Extract the (X, Y) coordinate from the center of the cell holding the provided text.  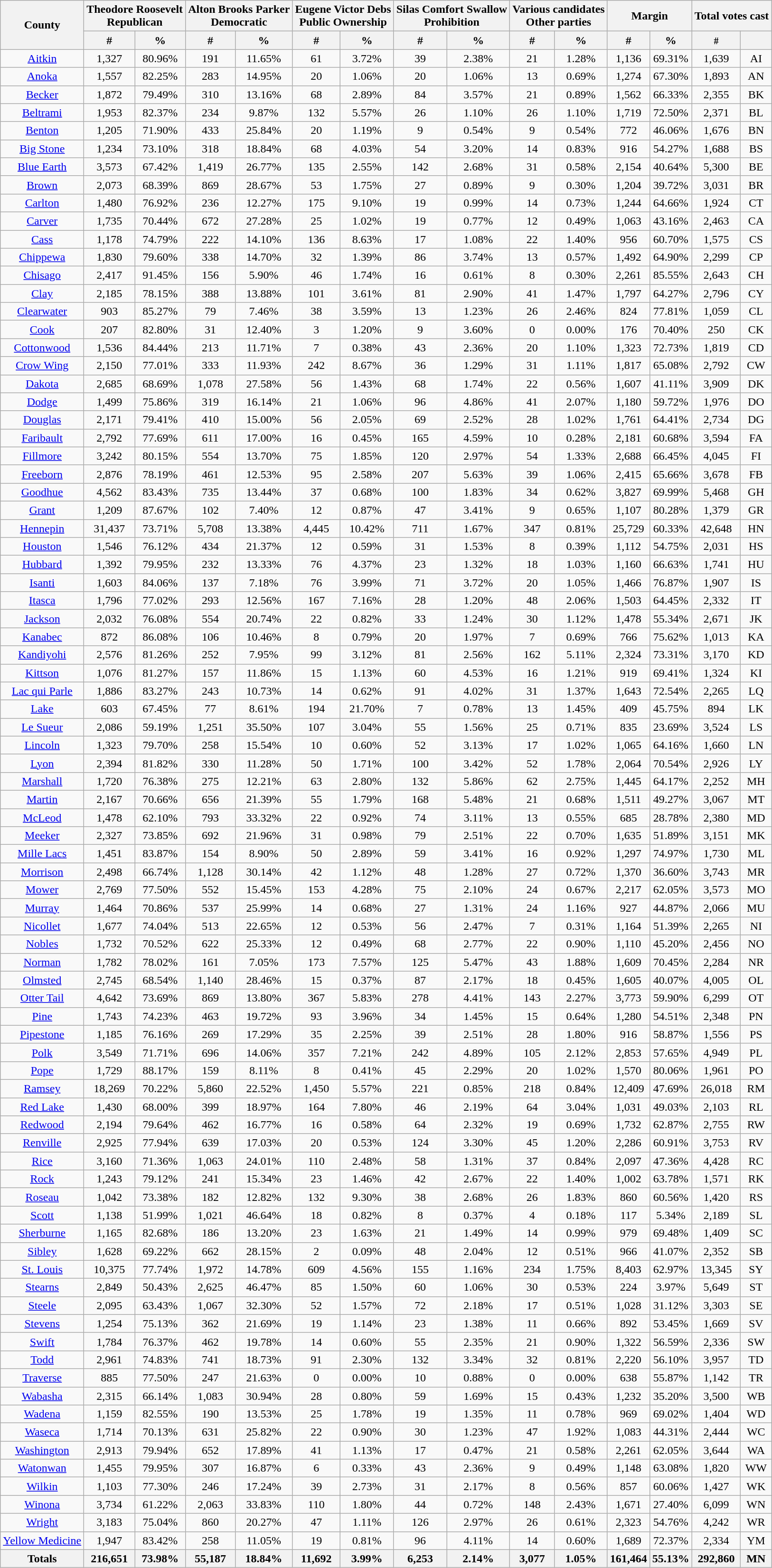
15.54% (264, 745)
1,148 (629, 1468)
656 (210, 799)
5.83% (367, 998)
1.21% (581, 673)
Lincoln (42, 745)
25.99% (264, 908)
70.86% (160, 908)
3,524 (716, 727)
0.80% (367, 1396)
1,450 (316, 1088)
63.43% (160, 1305)
1,002 (629, 1179)
74.97% (670, 854)
Sherburne (42, 1233)
927 (629, 908)
2.75% (581, 781)
5.90% (264, 275)
2,299 (716, 257)
3,957 (716, 1360)
MU (756, 908)
1,076 (109, 673)
68.54% (160, 980)
74 (420, 817)
Cook (42, 330)
1,159 (109, 1414)
BS (756, 149)
40.07% (670, 980)
3,170 (716, 655)
77.01% (160, 366)
2,154 (629, 167)
10,375 (109, 1269)
49.03% (670, 1107)
1,466 (629, 583)
21.63% (264, 1378)
3.20% (479, 149)
1,688 (716, 149)
21.37% (264, 547)
1.08% (479, 239)
FA (756, 438)
70.44% (160, 221)
SL (756, 1215)
Freeborn (42, 474)
77.94% (160, 1143)
21.96% (264, 836)
Becker (42, 94)
3.11% (479, 817)
18.73% (264, 1360)
Winona (42, 1504)
67.42% (160, 167)
2,063 (210, 1504)
1,419 (210, 167)
83.27% (160, 691)
9.30% (367, 1197)
60.33% (670, 529)
66.63% (670, 565)
44.87% (670, 908)
1.69% (479, 1396)
0.55% (581, 817)
2,315 (109, 1396)
167 (316, 601)
MD (756, 817)
18,269 (109, 1088)
Stevens (42, 1323)
1,243 (109, 1179)
81.82% (160, 763)
73.85% (160, 836)
84.44% (160, 348)
CT (756, 203)
44.31% (670, 1432)
0.43% (581, 1396)
14.95% (264, 76)
4,242 (716, 1522)
2,769 (109, 890)
12.21% (264, 781)
14.70% (264, 257)
Faribault (42, 438)
87 (420, 980)
21.39% (264, 799)
1.38% (479, 1323)
HN (756, 529)
MT (756, 799)
Yellow Medicine (42, 1540)
711 (420, 529)
5.11% (581, 655)
1,455 (109, 1468)
106 (210, 637)
1,689 (629, 1540)
2,185 (109, 293)
3,303 (716, 1305)
0.31% (581, 926)
RL (756, 1107)
1,546 (109, 547)
164 (316, 1107)
Marshall (42, 781)
76.12% (160, 547)
11.65% (264, 58)
136 (316, 239)
2,876 (109, 474)
1,138 (109, 1215)
0.88% (479, 1378)
0.71% (581, 727)
0.33% (367, 1468)
2,498 (109, 872)
1,251 (210, 727)
3.42% (479, 763)
1.49% (479, 1233)
252 (210, 655)
51.89% (670, 836)
318 (210, 149)
741 (210, 1360)
2,926 (716, 763)
135 (316, 167)
2,284 (716, 962)
77.69% (160, 438)
76.16% (160, 1034)
1,605 (629, 980)
Renville (42, 1143)
13.33% (264, 565)
CW (756, 366)
1,165 (109, 1233)
62 (532, 781)
69 (420, 420)
IS (756, 583)
76.87% (670, 583)
Benton (42, 131)
213 (210, 348)
68.69% (160, 384)
Kanabec (42, 637)
307 (210, 1468)
Mower (42, 890)
1,570 (629, 1070)
2,181 (629, 438)
824 (629, 312)
RC (756, 1161)
95 (316, 474)
1.85% (367, 456)
74.23% (160, 1016)
1.39% (367, 257)
1,961 (716, 1070)
54.27% (670, 149)
1,830 (109, 257)
766 (629, 637)
772 (629, 131)
56.10% (670, 1360)
13.70% (264, 456)
159 (210, 1070)
Pope (42, 1070)
72.50% (670, 113)
367 (316, 998)
19.72% (264, 1016)
65.66% (670, 474)
903 (109, 312)
1,603 (109, 583)
20.27% (264, 1522)
2,734 (716, 420)
1,492 (629, 257)
15.45% (264, 890)
1,445 (629, 781)
319 (210, 402)
13.80% (264, 998)
50.43% (160, 1287)
55.34% (670, 619)
1,254 (109, 1323)
1,976 (716, 402)
2,189 (716, 1215)
2,336 (716, 1341)
CA (756, 221)
69.02% (670, 1414)
157 (210, 673)
IT (756, 601)
Aitkin (42, 58)
3,500 (716, 1396)
Nicollet (42, 926)
82.80% (160, 330)
WD (756, 1414)
537 (210, 908)
69.48% (670, 1233)
2,925 (109, 1143)
64.90% (670, 257)
78.15% (160, 293)
7.46% (264, 312)
72.37% (670, 1540)
1,136 (629, 58)
Total votes cast (732, 16)
2.73% (367, 1486)
OL (756, 980)
1,142 (716, 1378)
5.48% (479, 799)
Swift (42, 1341)
Clearwater (42, 312)
13.53% (264, 1414)
Hubbard (42, 565)
1,427 (716, 1486)
124 (420, 1143)
1,782 (109, 962)
2,355 (716, 94)
2,167 (109, 799)
Big Stone (42, 149)
Jackson (42, 619)
36.60% (670, 872)
67.30% (670, 76)
6,299 (716, 998)
CY (756, 293)
Isanti (42, 583)
2.25% (367, 1034)
2,849 (109, 1287)
14.10% (264, 239)
GR (756, 510)
1.47% (581, 293)
5.86% (479, 781)
71.71% (160, 1052)
82.55% (160, 1414)
2.19% (479, 1107)
293 (210, 601)
Ramsey (42, 1088)
St. Louis (42, 1269)
1,185 (109, 1034)
15.34% (264, 1179)
1,392 (109, 565)
1,639 (716, 58)
Lyon (42, 763)
0.67% (581, 890)
247 (210, 1378)
12.40% (264, 330)
117 (629, 1215)
1,499 (109, 402)
51.39% (670, 926)
243 (210, 691)
13.20% (264, 1233)
6 (316, 1468)
3.60% (479, 330)
19.78% (264, 1341)
1.35% (479, 1414)
190 (210, 1414)
51.99% (160, 1215)
194 (316, 709)
0.79% (367, 637)
16.14% (264, 402)
2,688 (629, 456)
Rock (42, 1179)
62.97% (670, 1269)
1,741 (716, 565)
232 (210, 565)
236 (210, 203)
RK (756, 1179)
2,031 (716, 547)
2,252 (716, 781)
182 (210, 1197)
611 (210, 438)
MN (756, 1559)
21.70% (367, 709)
31,437 (109, 529)
Blue Earth (42, 167)
45.75% (670, 709)
662 (210, 1251)
3.96% (367, 1016)
17.03% (264, 1143)
1.88% (581, 962)
Hennepin (42, 529)
1.14% (367, 1323)
BR (756, 185)
58 (420, 1161)
652 (210, 1450)
7.21% (367, 1052)
Scott (42, 1215)
41.11% (670, 384)
0.59% (367, 547)
2,103 (716, 1107)
73.10% (160, 149)
76.92% (160, 203)
85.55% (670, 275)
23.69% (670, 727)
CH (756, 275)
4,642 (109, 998)
1.33% (581, 456)
11,692 (316, 1559)
5.63% (479, 474)
Carlton (42, 203)
919 (629, 673)
Lac qui Parle (42, 691)
2,324 (629, 655)
3,743 (716, 872)
4 (532, 1215)
338 (210, 257)
Martin (42, 799)
25.84% (264, 131)
WB (756, 1396)
1,042 (109, 1197)
64.17% (670, 781)
2.30% (367, 1360)
Pine (42, 1016)
Le Sueur (42, 727)
SW (756, 1341)
2,194 (109, 1125)
1,907 (716, 583)
1,735 (109, 221)
66.33% (670, 94)
2,394 (109, 763)
1,676 (716, 131)
4.53% (479, 673)
99 (316, 655)
2.14% (479, 1559)
79.12% (160, 1179)
1,324 (716, 673)
Carver (42, 221)
3.74% (479, 257)
11.71% (264, 348)
12.82% (264, 1197)
3,753 (716, 1143)
2.29% (479, 1070)
Morrison (42, 872)
Olmsted (42, 980)
5.34% (670, 1215)
1,404 (716, 1414)
0.70% (581, 836)
1,274 (629, 76)
275 (210, 781)
2,332 (716, 601)
73.31% (670, 655)
28.46% (264, 980)
3,734 (109, 1504)
2,685 (109, 384)
1,536 (109, 348)
76.08% (160, 619)
55.13% (670, 1559)
333 (210, 366)
4,562 (109, 492)
3.97% (670, 1287)
JK (756, 619)
5,860 (210, 1088)
86 (420, 257)
MK (756, 836)
64.45% (670, 601)
3,031 (716, 185)
3.13% (479, 745)
11.93% (264, 366)
40.64% (670, 167)
Eugene Victor DebsPublic Ownership (343, 16)
1.19% (367, 131)
2.47% (479, 926)
33.83% (264, 1504)
2,066 (716, 908)
3.59% (367, 312)
63.08% (670, 1468)
2,334 (716, 1540)
4.86% (479, 402)
Houston (42, 547)
SE (756, 1305)
GH (756, 492)
603 (109, 709)
73.69% (160, 998)
1,609 (629, 962)
64.41% (670, 420)
0.39% (581, 547)
54.75% (670, 547)
2.04% (479, 1251)
3,151 (716, 836)
80.96% (160, 58)
Watonwan (42, 1468)
77.30% (160, 1486)
Pipestone (42, 1034)
2.12% (581, 1052)
2,671 (716, 619)
4.37% (367, 565)
1,796 (109, 601)
79.60% (160, 257)
Alton Brooks ParkerDemocratic (239, 16)
47.36% (670, 1161)
292,860 (716, 1559)
3,160 (109, 1161)
2,327 (109, 836)
1,953 (109, 113)
143 (532, 998)
28.67% (264, 185)
Mille Lacs (42, 854)
2,444 (716, 1432)
11.86% (264, 673)
BN (756, 131)
Brown (42, 185)
2,380 (716, 817)
NR (756, 962)
2.90% (479, 293)
70.40% (670, 330)
1,028 (629, 1305)
3.34% (479, 1360)
639 (210, 1143)
461 (210, 474)
WR (756, 1522)
59.90% (670, 998)
0.77% (479, 221)
4,045 (716, 456)
0.57% (581, 257)
NO (756, 944)
53 (316, 185)
69.41% (670, 673)
221 (420, 1088)
27.28% (264, 221)
Nobles (42, 944)
1,729 (109, 1070)
347 (532, 529)
3,644 (716, 1450)
4.03% (367, 149)
0.73% (581, 203)
155 (420, 1269)
76.37% (160, 1341)
622 (210, 944)
2,643 (716, 275)
Lake (42, 709)
4.41% (479, 998)
54.51% (670, 1016)
77.81% (670, 312)
13.16% (264, 94)
Redwood (42, 1125)
Rice (42, 1161)
Meeker (42, 836)
Theodore RooseveltRepublican (135, 16)
Cass (42, 239)
39.72% (670, 185)
1,409 (716, 1233)
BL (756, 113)
0.41% (367, 1070)
45.20% (670, 944)
3,827 (629, 492)
25,729 (629, 529)
75.86% (160, 402)
Grant (42, 510)
7.57% (367, 962)
70.13% (160, 1432)
72 (420, 1305)
85 (316, 1287)
3.57% (479, 94)
64.16% (670, 745)
Fillmore (42, 456)
CK (756, 330)
1,797 (629, 293)
69.99% (670, 492)
409 (629, 709)
8,403 (629, 1269)
2,853 (629, 1052)
PN (756, 1016)
154 (210, 854)
1,677 (109, 926)
Kittson (42, 673)
1,420 (716, 1197)
173 (316, 962)
Stearns (42, 1287)
161 (210, 962)
224 (629, 1287)
1,635 (629, 836)
85.27% (160, 312)
71.36% (160, 1161)
1,234 (109, 149)
Wright (42, 1522)
894 (716, 709)
1,205 (109, 131)
Cottonwood (42, 348)
137 (210, 583)
SC (756, 1233)
81.27% (160, 673)
82.25% (160, 76)
53.45% (670, 1323)
DK (756, 384)
8.67% (367, 366)
82.37% (160, 113)
2.77% (479, 944)
28.15% (264, 1251)
269 (210, 1034)
82.68% (160, 1233)
0.47% (479, 1450)
735 (210, 492)
Traverse (42, 1378)
1,817 (629, 366)
433 (210, 131)
73.71% (160, 529)
66.14% (160, 1396)
27.40% (670, 1504)
0.38% (367, 348)
2.67% (479, 1179)
0.85% (479, 1088)
20.74% (264, 619)
73.98% (160, 1559)
33 (420, 619)
87.67% (160, 510)
12.27% (264, 203)
PO (756, 1070)
1,103 (109, 1486)
5,708 (210, 529)
DG (756, 420)
956 (629, 239)
61 (316, 58)
79.41% (160, 420)
1,370 (629, 872)
81.26% (160, 655)
65.08% (670, 366)
84 (420, 94)
BE (756, 167)
2,415 (629, 474)
1,480 (109, 203)
1,232 (629, 1396)
2.43% (581, 1504)
69.22% (160, 1251)
1.37% (581, 691)
SY (756, 1269)
2,371 (716, 113)
91.45% (160, 275)
61.22% (160, 1504)
2,745 (109, 980)
3.30% (479, 1143)
HU (756, 565)
1,297 (629, 854)
2,961 (109, 1360)
Crow Wing (42, 366)
SV (756, 1323)
2.18% (479, 1305)
41.07% (670, 1251)
1.79% (367, 799)
2.80% (367, 781)
1,204 (629, 185)
1,244 (629, 203)
696 (210, 1052)
AI (756, 58)
80.15% (160, 456)
3,549 (109, 1052)
88.17% (160, 1070)
892 (629, 1323)
County (42, 25)
0.65% (581, 510)
83.43% (160, 492)
330 (210, 763)
3,183 (109, 1522)
1,110 (629, 944)
1.29% (479, 366)
463 (210, 1016)
1,379 (716, 510)
7.80% (367, 1107)
1,327 (109, 58)
835 (629, 727)
1,562 (629, 94)
22.52% (264, 1088)
YM (756, 1540)
Chippewa (42, 257)
1,820 (716, 1468)
TD (756, 1360)
7.40% (264, 510)
1,575 (716, 239)
RV (756, 1143)
3,077 (532, 1559)
2,576 (109, 655)
1,947 (109, 1540)
63.78% (670, 1179)
2,352 (716, 1251)
1.03% (581, 565)
0.18% (581, 1215)
Douglas (42, 420)
70.66% (160, 799)
75.04% (160, 1522)
793 (210, 817)
Washington (42, 1450)
32.30% (264, 1305)
362 (210, 1323)
2.48% (367, 1161)
609 (316, 1269)
3,773 (629, 998)
35.20% (670, 1396)
60.56% (670, 1197)
218 (532, 1088)
2,625 (210, 1287)
63 (316, 781)
4,005 (716, 980)
1.53% (479, 547)
69.31% (670, 58)
12.53% (264, 474)
70.54% (670, 763)
Totals (42, 1559)
1,021 (210, 1215)
CL (756, 312)
310 (210, 94)
Wadena (42, 1414)
148 (532, 1504)
RS (756, 1197)
PS (756, 1034)
24.01% (264, 1161)
14.78% (264, 1269)
1,743 (109, 1016)
1,556 (716, 1034)
1,730 (716, 854)
MH (756, 781)
DO (756, 402)
4.02% (479, 691)
685 (629, 817)
1.97% (479, 637)
TR (756, 1378)
222 (210, 239)
Itasca (42, 601)
638 (629, 1378)
1,067 (210, 1305)
McLeod (42, 817)
11.28% (264, 763)
1,322 (629, 1341)
1,013 (716, 637)
4.28% (367, 890)
46.64% (264, 1215)
0.64% (581, 1016)
7.95% (264, 655)
CS (756, 239)
CD (756, 348)
30.14% (264, 872)
1.46% (367, 1179)
672 (210, 221)
5,468 (716, 492)
Kandiyohi (42, 655)
2.55% (367, 167)
2,755 (716, 1125)
2.56% (479, 655)
631 (210, 1432)
4.59% (479, 438)
979 (629, 1233)
1,280 (629, 1016)
NI (756, 926)
2,456 (716, 944)
388 (210, 293)
13,345 (716, 1269)
102 (210, 510)
Red Lake (42, 1107)
83.87% (160, 854)
1,886 (109, 691)
25.82% (264, 1432)
Chisago (42, 275)
16.77% (264, 1125)
Norman (42, 962)
LQ (756, 691)
105 (532, 1052)
Todd (42, 1360)
Beltrami (42, 113)
ML (756, 854)
77.02% (160, 601)
83.42% (160, 1540)
26.77% (264, 167)
1,178 (109, 239)
1,819 (716, 348)
74.83% (160, 1360)
2.38% (479, 58)
11.05% (264, 1540)
LK (756, 709)
1.56% (479, 727)
Anoka (42, 76)
10.46% (264, 637)
2.35% (479, 1341)
35 (316, 1034)
4.89% (479, 1052)
68.39% (160, 185)
62.87% (670, 1125)
7.18% (264, 583)
161,464 (629, 1559)
2,796 (716, 293)
3 (316, 330)
71.90% (160, 131)
Wabasha (42, 1396)
156 (210, 275)
7.05% (264, 962)
Margin (650, 16)
54.76% (670, 1522)
4,428 (716, 1161)
165 (420, 438)
2,097 (629, 1161)
Waseca (42, 1432)
78.02% (160, 962)
1,719 (629, 113)
56.59% (670, 1341)
2,323 (629, 1522)
30.94% (264, 1396)
966 (629, 1251)
21.69% (264, 1323)
107 (316, 727)
60.06% (670, 1486)
WA (756, 1450)
60.70% (670, 239)
43.16% (670, 221)
LY (756, 763)
AN (756, 76)
872 (109, 637)
101 (316, 293)
4,949 (716, 1052)
Polk (42, 1052)
74.04% (160, 926)
66.45% (670, 456)
1,164 (629, 926)
64.66% (670, 203)
6,099 (716, 1504)
17.89% (264, 1450)
2.10% (479, 890)
1,643 (629, 691)
175 (316, 203)
78.19% (160, 474)
WW (756, 1468)
7.16% (367, 601)
1,107 (629, 510)
42,648 (716, 529)
1,660 (716, 745)
2,217 (629, 890)
1,972 (210, 1269)
14.06% (264, 1052)
1.57% (367, 1305)
0.09% (367, 1251)
176 (629, 330)
LN (756, 745)
2.06% (581, 601)
SB (756, 1251)
60.91% (670, 1143)
17.24% (264, 1486)
2,348 (716, 1016)
72.54% (670, 691)
KI (756, 673)
Clay (42, 293)
2,220 (629, 1360)
MR (756, 872)
1,557 (109, 76)
3.61% (367, 293)
8.11% (264, 1070)
1,065 (629, 745)
55,187 (210, 1559)
WK (756, 1486)
BK (756, 94)
59.72% (670, 402)
10.73% (264, 691)
74.79% (160, 239)
76.38% (160, 781)
1,128 (210, 872)
3,909 (716, 384)
9.10% (367, 203)
0.98% (367, 836)
1.24% (479, 619)
Otter Tail (42, 998)
153 (316, 890)
RW (756, 1125)
3.12% (367, 655)
70.45% (670, 962)
1,209 (109, 510)
2,086 (109, 727)
16.87% (264, 1468)
17.29% (264, 1034)
68.00% (160, 1107)
969 (629, 1414)
67.45% (160, 709)
692 (210, 836)
1,430 (109, 1107)
1,720 (109, 781)
162 (532, 655)
4.56% (367, 1269)
12,409 (629, 1088)
126 (420, 1522)
1,924 (716, 203)
62.10% (160, 817)
9.87% (264, 113)
17.00% (264, 438)
1,511 (629, 799)
2.07% (581, 402)
1.43% (367, 384)
31.12% (670, 1305)
186 (210, 1233)
1,671 (629, 1504)
1,761 (629, 420)
80.28% (670, 510)
2,073 (109, 185)
2,913 (109, 1450)
WN (756, 1504)
168 (420, 799)
77 (210, 709)
FI (756, 456)
241 (210, 1179)
Dakota (42, 384)
2 (316, 1251)
80.06% (670, 1070)
399 (210, 1107)
60.68% (670, 438)
58.87% (670, 1034)
KD (756, 655)
75.62% (670, 637)
2,095 (109, 1305)
55.87% (670, 1378)
79.64% (160, 1125)
33.32% (264, 817)
2,150 (109, 366)
47.69% (670, 1088)
1,714 (109, 1432)
CP (756, 257)
6,253 (420, 1559)
3,067 (716, 799)
1,464 (109, 908)
250 (716, 330)
434 (210, 547)
75.13% (160, 1323)
28.78% (670, 817)
283 (210, 76)
79.49% (160, 94)
1,571 (716, 1179)
410 (210, 420)
2.46% (581, 312)
125 (420, 962)
2,032 (109, 619)
357 (316, 1052)
8.61% (264, 709)
49.27% (670, 799)
1,872 (109, 94)
73.38% (160, 1197)
3,594 (716, 438)
10.42% (367, 529)
552 (210, 890)
1.92% (581, 1432)
1,503 (629, 601)
0.28% (581, 438)
216,651 (109, 1559)
2.27% (581, 998)
FB (756, 474)
2.32% (479, 1125)
4.11% (479, 1540)
1.63% (367, 1233)
84.06% (160, 583)
46.06% (670, 131)
1.67% (479, 529)
22.65% (264, 926)
5.47% (479, 962)
1,031 (629, 1107)
1,893 (716, 76)
2.52% (479, 420)
13.88% (264, 293)
79.70% (160, 745)
25.33% (264, 944)
PL (756, 1052)
5,300 (716, 167)
18.97% (264, 1107)
2.05% (367, 420)
857 (629, 1486)
13.44% (264, 492)
2,417 (109, 275)
RM (756, 1088)
36 (420, 366)
64.27% (670, 293)
2,463 (716, 221)
Roseau (42, 1197)
LS (756, 727)
27.58% (264, 384)
70.22% (160, 1088)
46.47% (264, 1287)
79.94% (160, 1450)
WC (756, 1432)
70.52% (160, 944)
KA (756, 637)
1,451 (109, 854)
2,171 (109, 420)
1,607 (629, 384)
57.65% (670, 1052)
3,678 (716, 474)
1,140 (210, 980)
4,445 (316, 529)
Steele (42, 1305)
885 (109, 1378)
Various candidatesOther parties (559, 16)
0.66% (581, 1323)
513 (210, 926)
Silas Comfort SwallowProhibition (452, 16)
1,669 (716, 1323)
1,180 (629, 402)
1,628 (109, 1251)
1.71% (367, 763)
12.56% (264, 601)
2,286 (629, 1143)
35.50% (264, 727)
1.32% (479, 565)
5,649 (716, 1287)
15.00% (264, 420)
ST (756, 1287)
Sibley (42, 1251)
191 (210, 58)
8.63% (367, 239)
MO (756, 890)
120 (420, 456)
278 (420, 998)
1,160 (629, 565)
77.74% (160, 1269)
8.90% (264, 854)
Dodge (42, 402)
OT (756, 998)
1,059 (716, 312)
3,242 (109, 456)
2,064 (629, 763)
66.74% (160, 872)
142 (420, 167)
93 (316, 1016)
71 (420, 583)
1.50% (367, 1287)
44 (420, 1504)
86.08% (160, 637)
0.83% (581, 149)
Goodhue (42, 492)
26,018 (716, 1088)
Wilkin (42, 1486)
72.73% (670, 348)
HS (756, 547)
246 (210, 1486)
13.38% (264, 529)
0.87% (367, 510)
1,112 (629, 547)
59.19% (160, 727)
1,784 (109, 1341)
Murray (42, 908)
1,078 (210, 384)
2.58% (367, 474)
